Identify which cell holds the provided text, then report its (X, Y) central coordinate. 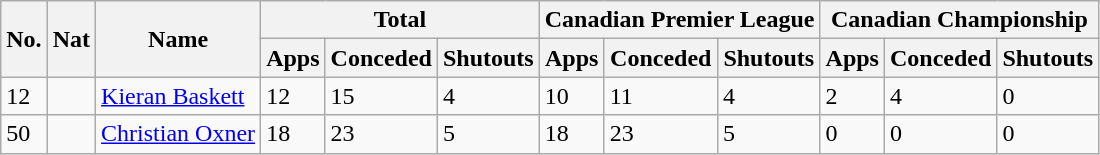
Name (178, 39)
Kieran Baskett (178, 96)
No. (24, 39)
15 (381, 96)
Nat (71, 39)
2 (852, 96)
Total (400, 20)
Christian Oxner (178, 134)
11 (660, 96)
50 (24, 134)
10 (572, 96)
Canadian Premier League (680, 20)
Canadian Championship (960, 20)
